Determine the [X, Y] coordinate at the center of the cell enclosing the given text.  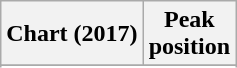
Chart (2017) [72, 34]
Peak position [189, 34]
